From the cell containing the given text, extract its center point as (x, y) coordinate. 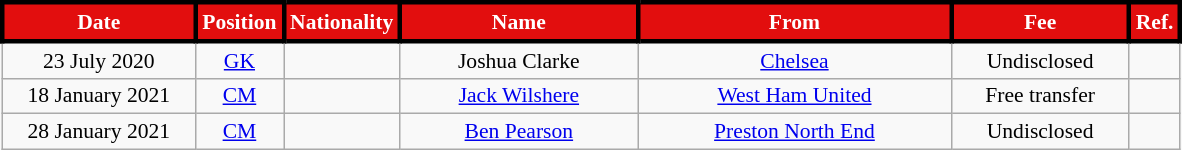
Preston North End (794, 132)
Nationality (342, 22)
Ref. (1154, 22)
Date (98, 22)
From (794, 22)
Chelsea (794, 60)
Position (239, 22)
Free transfer (1040, 96)
Jack Wilshere (519, 96)
Ben Pearson (519, 132)
Name (519, 22)
Joshua Clarke (519, 60)
18 January 2021 (98, 96)
Fee (1040, 22)
28 January 2021 (98, 132)
23 July 2020 (98, 60)
West Ham United (794, 96)
GK (239, 60)
